Return the (x, y) coordinate for the center point of the cell that contains the specified text.  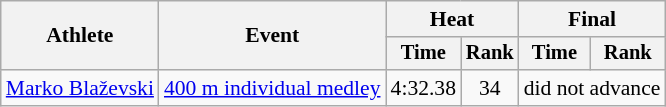
34 (490, 88)
Athlete (80, 36)
400 m individual medley (272, 88)
Final (592, 19)
4:32.38 (424, 88)
Heat (452, 19)
did not advance (592, 88)
Event (272, 36)
Marko Blaževski (80, 88)
